Identify which cell holds the provided text, then report its [X, Y] central coordinate. 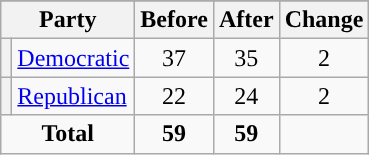
35 [246, 58]
Party [68, 20]
37 [174, 58]
Democratic [74, 58]
Before [174, 20]
Total [68, 134]
Republican [74, 96]
Change [324, 20]
22 [174, 96]
24 [246, 96]
After [246, 20]
